For the text-containing cell, return its midpoint in (x, y) coordinate format. 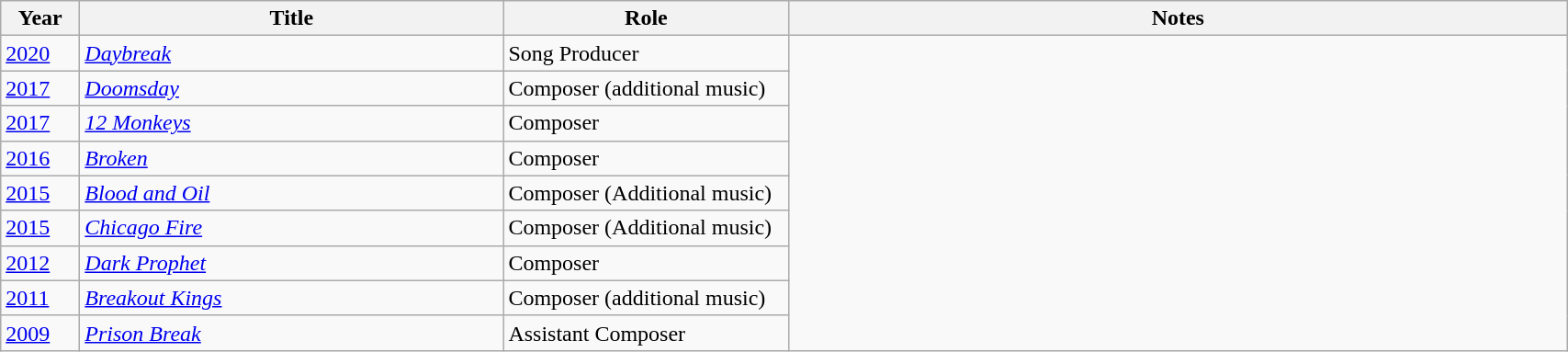
Notes (1178, 18)
Chicago Fire (292, 228)
Dark Prophet (292, 263)
2009 (40, 333)
Song Producer (647, 53)
Blood and Oil (292, 193)
Breakout Kings (292, 298)
2011 (40, 298)
Prison Break (292, 333)
2012 (40, 263)
Assistant Composer (647, 333)
Broken (292, 158)
Role (647, 18)
Year (40, 18)
Doomsday (292, 88)
2016 (40, 158)
Title (292, 18)
12 Monkeys (292, 123)
Daybreak (292, 53)
2020 (40, 53)
